Identify which cell holds the provided text, then report its (x, y) central coordinate. 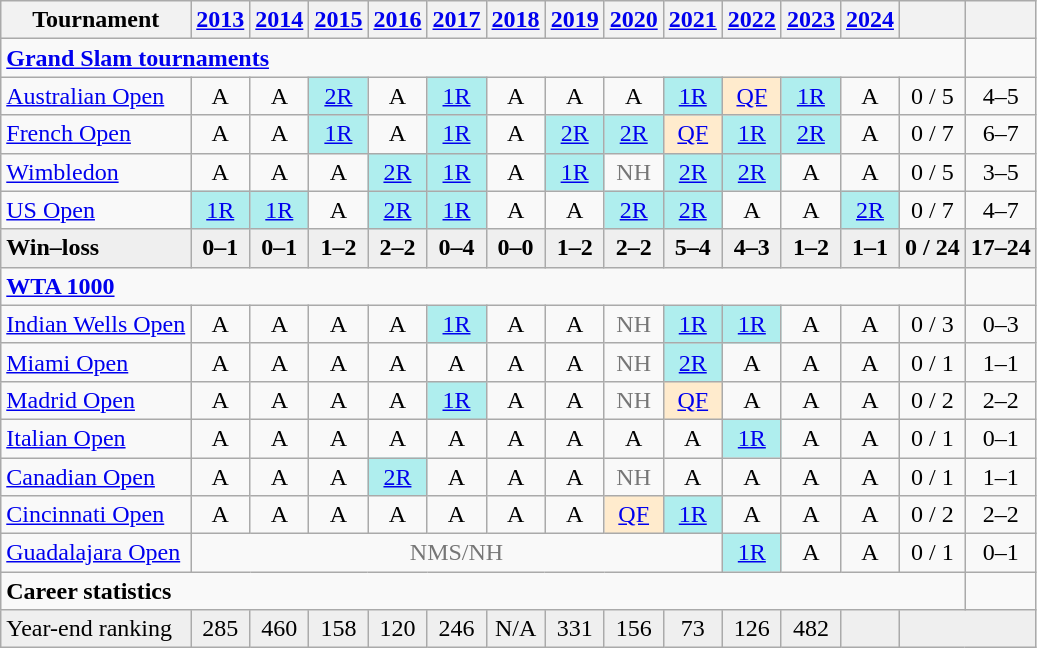
2021 (692, 20)
0–0 (516, 248)
156 (634, 629)
Career statistics (483, 591)
Madrid Open (96, 400)
Cincinnati Open (96, 515)
Win–loss (96, 248)
6–7 (1000, 134)
2016 (398, 20)
331 (574, 629)
17–24 (1000, 248)
2014 (280, 20)
Tournament (96, 20)
482 (810, 629)
Wimbledon (96, 172)
2020 (634, 20)
2019 (574, 20)
Australian Open (96, 96)
4–5 (1000, 96)
0–4 (456, 248)
Grand Slam tournaments (483, 58)
126 (752, 629)
Year-end ranking (96, 629)
Indian Wells Open (96, 324)
0 / 24 (932, 248)
N/A (516, 629)
US Open (96, 210)
5–4 (692, 248)
2018 (516, 20)
Guadalajara Open (96, 553)
460 (280, 629)
246 (456, 629)
4–3 (752, 248)
2023 (810, 20)
73 (692, 629)
120 (398, 629)
0–3 (1000, 324)
285 (220, 629)
158 (338, 629)
Canadian Open (96, 477)
French Open (96, 134)
2022 (752, 20)
2017 (456, 20)
2024 (870, 20)
2015 (338, 20)
Italian Open (96, 438)
2013 (220, 20)
WTA 1000 (483, 286)
3–5 (1000, 172)
NMS/NH (457, 553)
0 / 3 (932, 324)
Miami Open (96, 362)
4–7 (1000, 210)
